For the text-containing cell, return its midpoint in [X, Y] coordinate format. 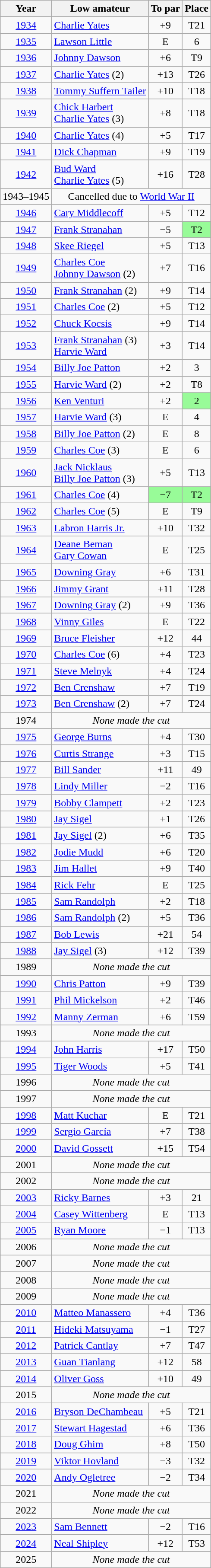
Billy Joe Patton [100, 368]
2025 [26, 1559]
1998 [26, 1115]
1959 [26, 450]
Patrick Cantlay [100, 1346]
2006 [26, 1247]
+15 [166, 1148]
+13 [166, 74]
Neal Shipley [100, 1543]
2021 [26, 1494]
John Harris [100, 1049]
2017 [26, 1428]
1963 [26, 528]
T53 [197, 1543]
T20 [197, 852]
George Burns [100, 737]
Cancelled due to World War II [131, 196]
Manny Zerman [100, 1016]
1979 [26, 803]
T41 [197, 1066]
Charles Coe Johnny Dawson (2) [100, 268]
54 [197, 934]
1968 [26, 622]
T22 [197, 622]
2024 [26, 1543]
1967 [26, 605]
Doug Ghim [100, 1444]
Ricky Barnes [100, 1198]
8 [197, 434]
T17 [197, 135]
1938 [26, 91]
2005 [26, 1230]
Jay Sigel [100, 819]
T35 [197, 836]
T34 [197, 1477]
1970 [26, 655]
2012 [26, 1346]
Harvie Ward (2) [100, 384]
2003 [26, 1198]
Oliver Goss [100, 1379]
Billy Joe Patton (2) [100, 434]
+16 [166, 174]
1995 [26, 1066]
Frank Stranahan (2) [100, 291]
Frank Stranahan (3) Harvie Ward [100, 346]
Lindy Miller [100, 786]
Hideki Matsuyama [100, 1329]
Ben Crenshaw [100, 687]
2000 [26, 1148]
1994 [26, 1049]
1946 [26, 213]
Tiger Woods [100, 1066]
1999 [26, 1132]
2010 [26, 1313]
2023 [26, 1526]
Matteo Manassero [100, 1313]
1955 [26, 384]
1977 [26, 770]
1989 [26, 967]
1973 [26, 704]
1986 [26, 918]
1987 [26, 934]
T40 [197, 869]
Deane Beman Gary Cowan [100, 550]
Sergio García [100, 1132]
1991 [26, 1000]
Harvie Ward (3) [100, 417]
1941 [26, 152]
Vinny Giles [100, 622]
David Gossett [100, 1148]
1940 [26, 135]
Charles Coe (2) [100, 307]
T15 [197, 753]
Dick Chapman [100, 152]
Lawson Little [100, 42]
1969 [26, 638]
1990 [26, 984]
1983 [26, 869]
2002 [26, 1181]
Andy Ogletree [100, 1477]
Bryson DeChambeau [100, 1412]
T30 [197, 737]
Place [197, 9]
+1 [166, 819]
1958 [26, 434]
+21 [166, 934]
1942 [26, 174]
1980 [26, 819]
1966 [26, 589]
1948 [26, 246]
Casey Wittenberg [100, 1214]
1992 [26, 1016]
1960 [26, 472]
Downing Gray (2) [100, 605]
1997 [26, 1099]
T59 [197, 1016]
T8 [197, 384]
1954 [26, 368]
Chuck Kocsis [100, 323]
Charles Coe (4) [100, 495]
1935 [26, 42]
1937 [26, 74]
To par [166, 9]
1956 [26, 401]
Sam Randolph [100, 901]
T47 [197, 1346]
−7 [166, 495]
−5 [166, 230]
4 [197, 417]
1978 [26, 786]
1976 [26, 753]
2014 [26, 1379]
1952 [26, 323]
T27 [197, 1329]
1984 [26, 885]
2018 [26, 1444]
Viktor Hovland [100, 1461]
Charles Coe (6) [100, 655]
2011 [26, 1329]
Bill Sander [100, 770]
Jim Hallet [100, 869]
1936 [26, 58]
1965 [26, 572]
Ken Venturi [100, 401]
2009 [26, 1296]
1988 [26, 951]
1982 [26, 852]
1981 [26, 836]
2001 [26, 1165]
1947 [26, 230]
2004 [26, 1214]
2 [197, 401]
2022 [26, 1510]
3 [197, 368]
Matt Kuchar [100, 1115]
Charles Coe (3) [100, 450]
1949 [26, 268]
Cary Middlecoff [100, 213]
Bud Ward Charlie Yates (5) [100, 174]
Chris Patton [100, 984]
2016 [26, 1412]
Skee Riegel [100, 246]
Jack Nicklaus Billy Joe Patton (3) [100, 472]
Ryan Moore [100, 1230]
1934 [26, 25]
Charles Coe (5) [100, 511]
2007 [26, 1263]
2013 [26, 1362]
21 [197, 1198]
Chick Harbert Charlie Yates (3) [100, 113]
Stewart Hagestad [100, 1428]
1996 [26, 1083]
1950 [26, 291]
Charlie Yates [100, 25]
Bruce Fleisher [100, 638]
1964 [26, 550]
1939 [26, 113]
Jimmy Grant [100, 589]
Steve Melnyk [100, 671]
1972 [26, 687]
1993 [26, 1033]
Bobby Clampett [100, 803]
Charlie Yates (2) [100, 74]
Johnny Dawson [100, 58]
1957 [26, 417]
Year [26, 9]
−3 [166, 1461]
1962 [26, 511]
1971 [26, 671]
Bob Lewis [100, 934]
Curtis Strange [100, 753]
Ben Crenshaw (2) [100, 704]
Charlie Yates (4) [100, 135]
T46 [197, 1000]
T31 [197, 572]
Frank Stranahan [100, 230]
1974 [26, 720]
1961 [26, 495]
Downing Gray [100, 572]
T38 [197, 1132]
2019 [26, 1461]
Sam Bennett [100, 1526]
2020 [26, 1477]
1951 [26, 307]
+17 [166, 1049]
44 [197, 638]
Jay Sigel (3) [100, 951]
1953 [26, 346]
T54 [197, 1148]
Labron Harris Jr. [100, 528]
1975 [26, 737]
1943–1945 [26, 196]
2015 [26, 1395]
Sam Randolph (2) [100, 918]
Rick Fehr [100, 885]
58 [197, 1362]
Jodie Mudd [100, 852]
Tommy Suffern Tailer [100, 91]
1985 [26, 901]
Low amateur [100, 9]
Phil Mickelson [100, 1000]
Guan Tianlang [100, 1362]
2008 [26, 1280]
Jay Sigel (2) [100, 836]
